Provide the [X, Y] coordinate of the cell's center where the given text is located.  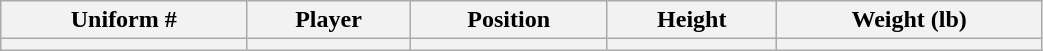
Player [328, 20]
Position [508, 20]
Uniform # [124, 20]
Height [692, 20]
Weight (lb) [909, 20]
